Detect which cell encompasses the target text, then output its (X, Y) center coordinate. 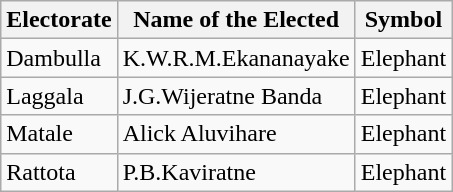
Name of the Elected (236, 20)
Matale (59, 134)
J.G.Wijeratne Banda (236, 96)
K.W.R.M.Ekananayake (236, 58)
Rattota (59, 172)
Laggala (59, 96)
Symbol (403, 20)
Alick Aluvihare (236, 134)
P.B.Kaviratne (236, 172)
Dambulla (59, 58)
Electorate (59, 20)
